Identify which cell holds the provided text, then report its [X, Y] central coordinate. 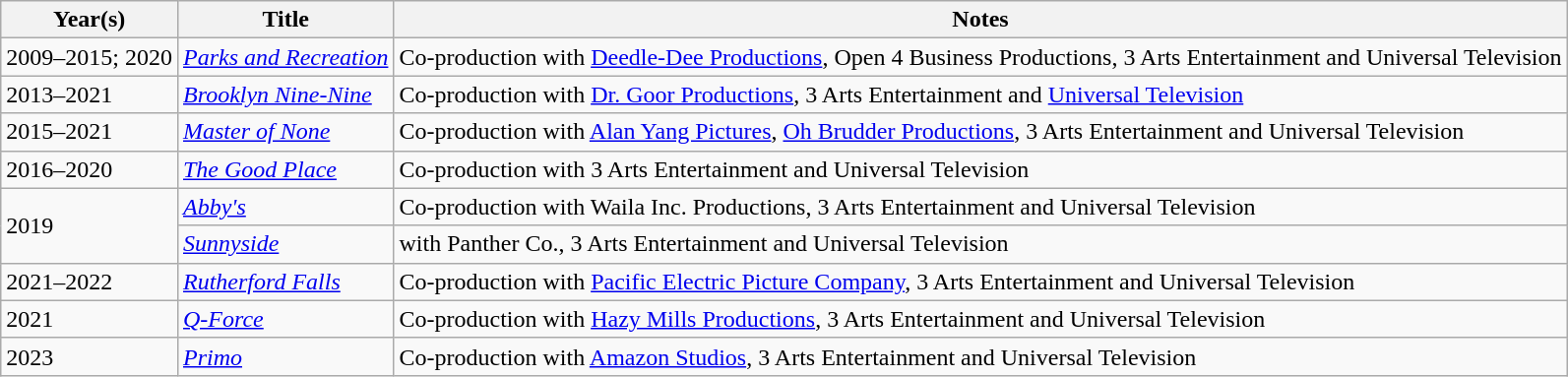
Primo [285, 356]
2009–2015; 2020 [90, 57]
Master of None [285, 132]
Q-Force [285, 319]
Parks and Recreation [285, 57]
Rutherford Falls [285, 282]
2019 [90, 225]
Co-production with Waila Inc. Productions, 3 Arts Entertainment and Universal Television [980, 207]
Co-production with Pacific Electric Picture Company, 3 Arts Entertainment and Universal Television [980, 282]
Co-production with Amazon Studios, 3 Arts Entertainment and Universal Television [980, 356]
2013–2021 [90, 94]
2016–2020 [90, 169]
Co-production with Deedle-Dee Productions, Open 4 Business Productions, 3 Arts Entertainment and Universal Television [980, 57]
The Good Place [285, 169]
2015–2021 [90, 132]
with Panther Co., 3 Arts Entertainment and Universal Television [980, 244]
Title [285, 20]
Co-production with 3 Arts Entertainment and Universal Television [980, 169]
Sunnyside [285, 244]
Co-production with Dr. Goor Productions, 3 Arts Entertainment and Universal Television [980, 94]
2021 [90, 319]
Abby's [285, 207]
2021–2022 [90, 282]
Co-production with Hazy Mills Productions, 3 Arts Entertainment and Universal Television [980, 319]
Brooklyn Nine-Nine [285, 94]
Co-production with Alan Yang Pictures, Oh Brudder Productions, 3 Arts Entertainment and Universal Television [980, 132]
2023 [90, 356]
Notes [980, 20]
Year(s) [90, 20]
